Capture the cell that displays the provided text and extract its [x, y] central coordinate. 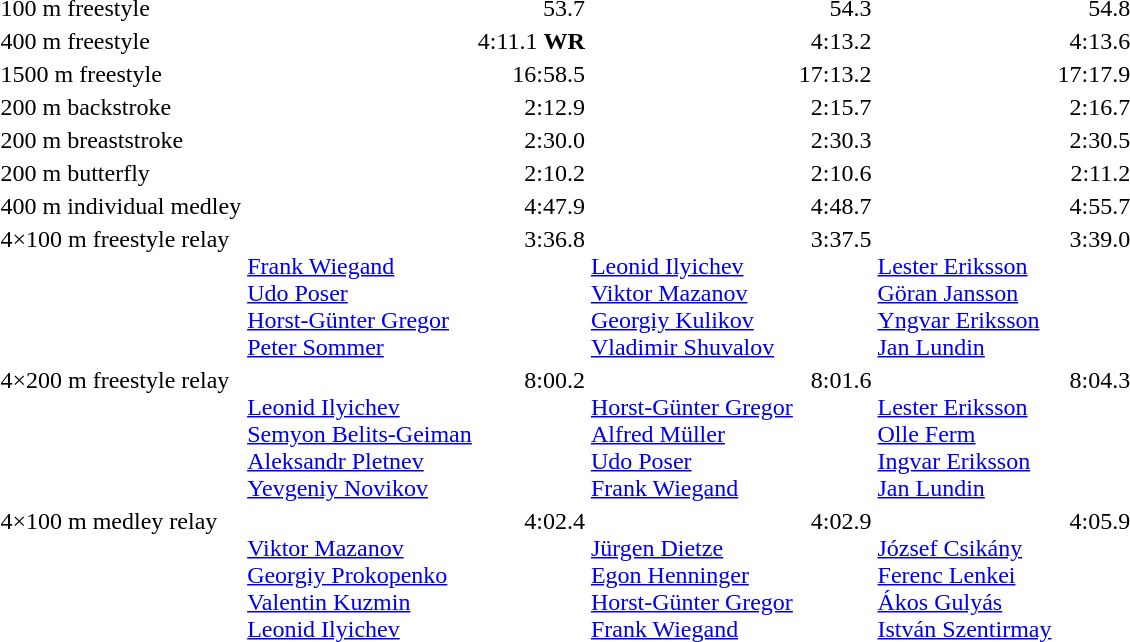
4:11.1 WR [531, 41]
3:36.8 [531, 293]
2:10.2 [531, 173]
2:30.3 [835, 140]
Frank WiegandUdo PoserHorst-Günter GregorPeter Sommer [360, 293]
Lester ErikssonGöran JanssonYngvar ErikssonJan Lundin [964, 293]
2:30.0 [531, 140]
4:48.7 [835, 206]
4:47.9 [531, 206]
17:13.2 [835, 74]
8:01.6 [835, 434]
Leonid IlyichevSemyon Belits-GeimanAleksandr PletnevYevgeniy Novikov [360, 434]
Horst-Günter GregorAlfred MüllerUdo PoserFrank Wiegand [692, 434]
16:58.5 [531, 74]
Leonid IlyichevViktor MazanovGeorgiy KulikovVladimir Shuvalov [692, 293]
3:37.5 [835, 293]
2:12.9 [531, 107]
2:15.7 [835, 107]
4:13.2 [835, 41]
2:10.6 [835, 173]
8:00.2 [531, 434]
Lester ErikssonOlle FermIngvar ErikssonJan Lundin [964, 434]
